Return the [x, y] coordinate for the center point of the cell that contains the specified text.  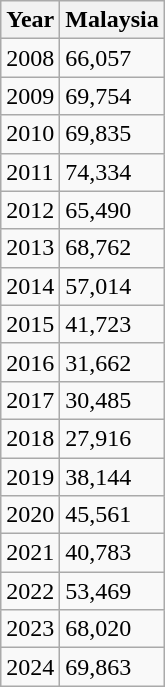
68,762 [112, 248]
53,469 [112, 591]
38,144 [112, 477]
2023 [30, 629]
74,334 [112, 172]
2008 [30, 58]
30,485 [112, 400]
57,014 [112, 286]
27,916 [112, 438]
2022 [30, 591]
69,754 [112, 96]
2021 [30, 553]
69,835 [112, 134]
2020 [30, 515]
2012 [30, 210]
2009 [30, 96]
2024 [30, 667]
2019 [30, 477]
68,020 [112, 629]
2016 [30, 362]
2013 [30, 248]
Malaysia [112, 20]
66,057 [112, 58]
45,561 [112, 515]
69,863 [112, 667]
41,723 [112, 324]
2011 [30, 172]
65,490 [112, 210]
40,783 [112, 553]
2017 [30, 400]
Year [30, 20]
31,662 [112, 362]
2015 [30, 324]
2014 [30, 286]
2010 [30, 134]
2018 [30, 438]
